Extract the [x, y] coordinate from the center of the cell holding the provided text.  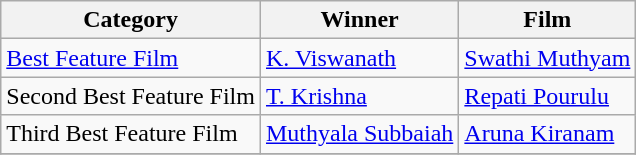
Second Best Feature Film [131, 96]
Third Best Feature Film [131, 134]
Repati Pourulu [548, 96]
Muthyala Subbaiah [359, 134]
T. Krishna [359, 96]
Category [131, 20]
K. Viswanath [359, 58]
Film [548, 20]
Best Feature Film [131, 58]
Winner [359, 20]
Swathi Muthyam [548, 58]
Aruna Kiranam [548, 134]
